Scan for the cell matching the given text and deliver its [X, Y] coordinate at center. 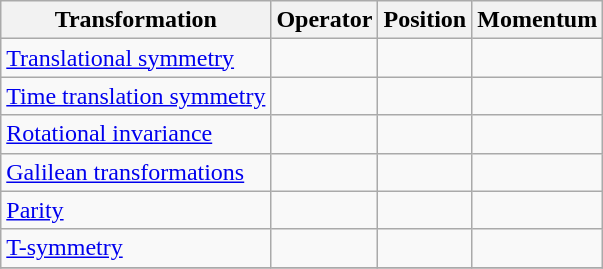
Transformation [136, 20]
Translational symmetry [136, 58]
Galilean transformations [136, 172]
Operator [324, 20]
Parity [136, 210]
Position [425, 20]
Rotational invariance [136, 134]
T-symmetry [136, 248]
Time translation symmetry [136, 96]
Momentum [538, 20]
